Provide the [x, y] coordinate of the cell's center where the given text is located.  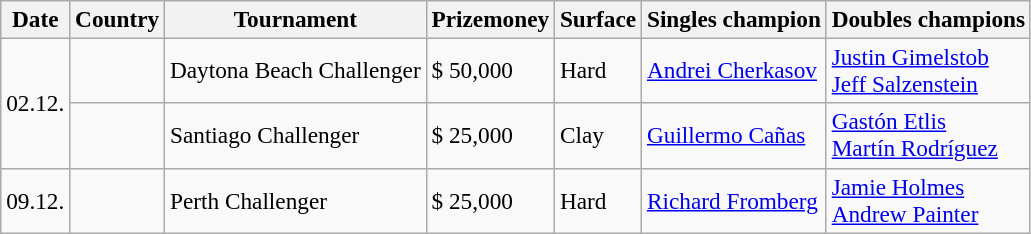
Surface [598, 19]
Santiago Challenger [296, 136]
Tournament [296, 19]
09.12. [36, 200]
Jamie Holmes Andrew Painter [928, 200]
Perth Challenger [296, 200]
Justin Gimelstob Jeff Salzenstein [928, 70]
Andrei Cherkasov [734, 70]
Doubles champions [928, 19]
Clay [598, 136]
Richard Fromberg [734, 200]
02.12. [36, 103]
Singles champion [734, 19]
Daytona Beach Challenger [296, 70]
Guillermo Cañas [734, 136]
$ 50,000 [490, 70]
Country [118, 19]
Date [36, 19]
Prizemoney [490, 19]
Gastón Etlis Martín Rodríguez [928, 136]
